Provide the [x, y] coordinate of the cell's center where the given text is located.  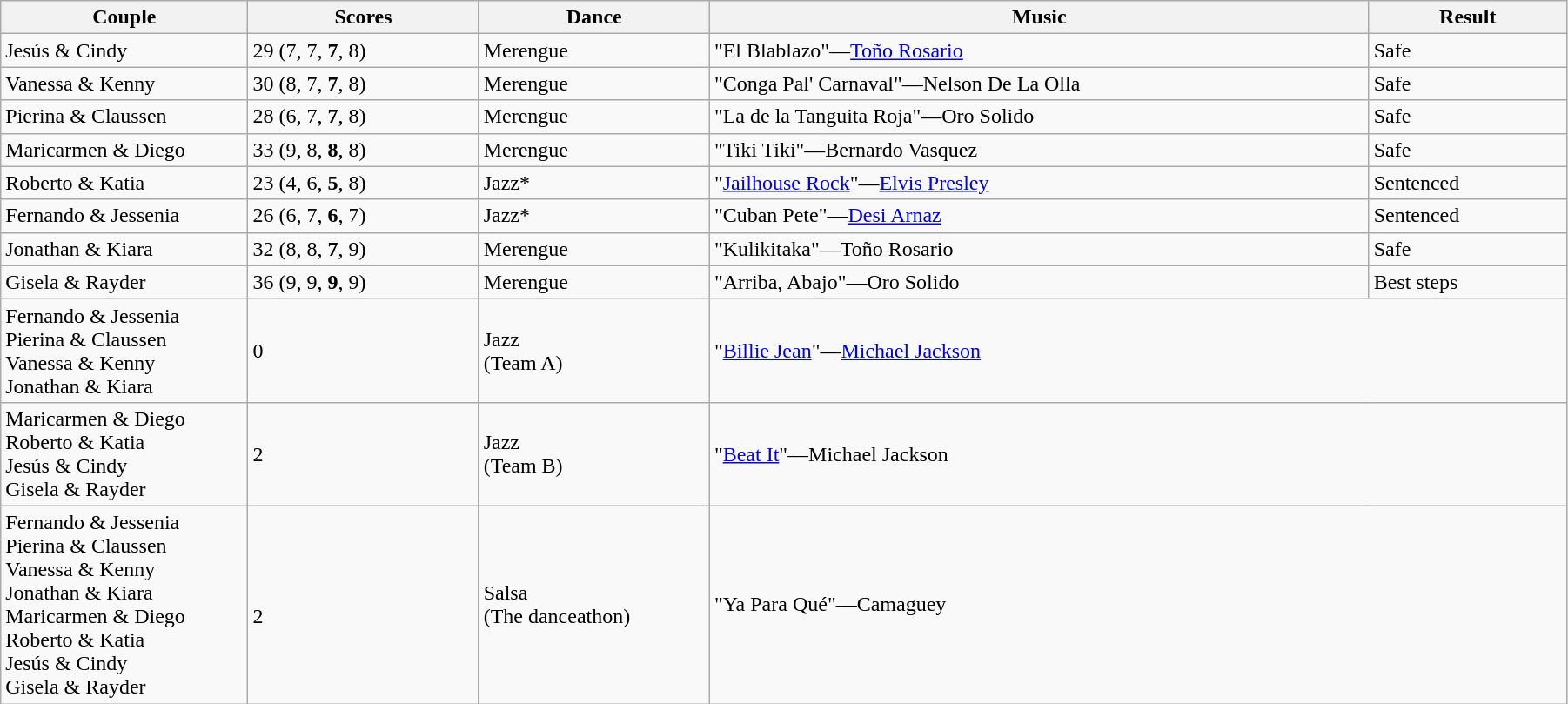
"Cuban Pete"—Desi Arnaz [1039, 216]
Jazz(Team A) [593, 350]
Maricarmen & Diego [124, 150]
32 (8, 8, 7, 9) [364, 249]
"Kulikitaka"—Toño Rosario [1039, 249]
Maricarmen & DiegoRoberto & KatiaJesús & CindyGisela & Rayder [124, 454]
Music [1039, 17]
26 (6, 7, 6, 7) [364, 216]
"Billie Jean"—Michael Jackson [1138, 350]
Jonathan & Kiara [124, 249]
"Ya Para Qué"—Camaguey [1138, 604]
Pierina & Claussen [124, 117]
"Beat It"—Michael Jackson [1138, 454]
Fernando & JesseniaPierina & ClaussenVanessa & KennyJonathan & KiaraMaricarmen & DiegoRoberto & KatiaJesús & CindyGisela & Rayder [124, 604]
"La de la Tanguita Roja"—Oro Solido [1039, 117]
Fernando & JesseniaPierina & ClaussenVanessa & KennyJonathan & Kiara [124, 350]
"Arriba, Abajo"—Oro Solido [1039, 282]
Jesús & Cindy [124, 50]
"Conga Pal' Carnaval"—Nelson De La Olla [1039, 84]
Salsa(The danceathon) [593, 604]
"Tiki Tiki"—Bernardo Vasquez [1039, 150]
Couple [124, 17]
36 (9, 9, 9, 9) [364, 282]
Roberto & Katia [124, 183]
Jazz(Team B) [593, 454]
Dance [593, 17]
Fernando & Jessenia [124, 216]
33 (9, 8, 8, 8) [364, 150]
0 [364, 350]
30 (8, 7, 7, 8) [364, 84]
Vanessa & Kenny [124, 84]
28 (6, 7, 7, 8) [364, 117]
29 (7, 7, 7, 8) [364, 50]
Gisela & Rayder [124, 282]
"El Blablazo"—Toño Rosario [1039, 50]
"Jailhouse Rock"—Elvis Presley [1039, 183]
23 (4, 6, 5, 8) [364, 183]
Best steps [1467, 282]
Scores [364, 17]
Result [1467, 17]
